For the text-containing cell, return its midpoint in (x, y) coordinate format. 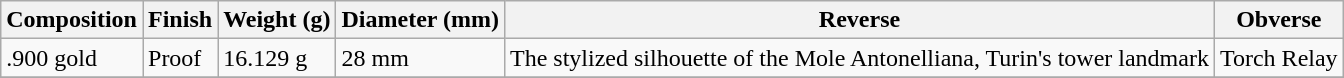
Obverse (1278, 20)
Diameter (mm) (420, 20)
16.129 g (277, 58)
Finish (180, 20)
Torch Relay (1278, 58)
Proof (180, 58)
Weight (g) (277, 20)
.900 gold (72, 58)
28 mm (420, 58)
Reverse (860, 20)
Composition (72, 20)
The stylized silhouette of the Mole Antonelliana, Turin's tower landmark (860, 58)
